For the text-containing cell, return its midpoint in [x, y] coordinate format. 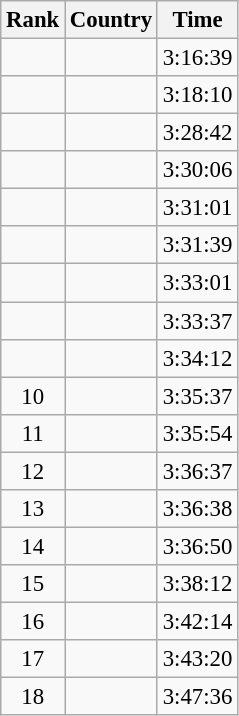
3:28:42 [197, 133]
18 [33, 697]
3:30:06 [197, 170]
13 [33, 509]
3:33:01 [197, 283]
16 [33, 621]
3:35:37 [197, 396]
3:36:37 [197, 471]
3:36:38 [197, 509]
3:33:37 [197, 321]
Country [112, 20]
3:35:54 [197, 433]
15 [33, 584]
11 [33, 433]
Time [197, 20]
3:42:14 [197, 621]
10 [33, 396]
3:18:10 [197, 95]
3:34:12 [197, 358]
3:38:12 [197, 584]
3:31:01 [197, 208]
3:36:50 [197, 546]
3:31:39 [197, 245]
17 [33, 659]
3:47:36 [197, 697]
12 [33, 471]
3:16:39 [197, 58]
Rank [33, 20]
14 [33, 546]
3:43:20 [197, 659]
